Extract the [X, Y] coordinate from the center of the cell holding the provided text.  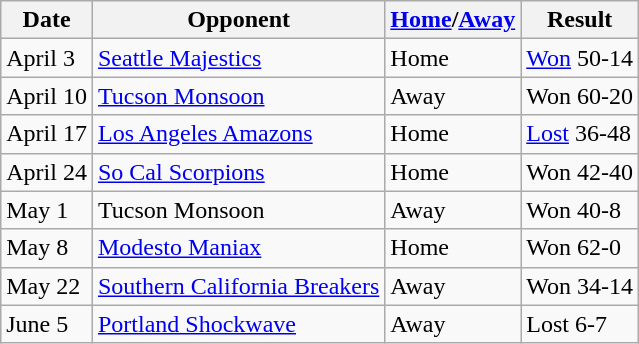
April 17 [47, 134]
Los Angeles Amazons [238, 134]
Won 62-0 [580, 248]
May 1 [47, 210]
Won 40-8 [580, 210]
April 24 [47, 172]
Lost 6-7 [580, 324]
April 3 [47, 58]
Southern California Breakers [238, 286]
Won 50-14 [580, 58]
May 8 [47, 248]
Opponent [238, 20]
So Cal Scorpions [238, 172]
June 5 [47, 324]
Won 34-14 [580, 286]
May 22 [47, 286]
Home/Away [453, 20]
Won 60-20 [580, 96]
Won 42-40 [580, 172]
Lost 36-48 [580, 134]
April 10 [47, 96]
Date [47, 20]
Result [580, 20]
Seattle Majestics [238, 58]
Modesto Maniax [238, 248]
Portland Shockwave [238, 324]
